Locate the cell with the specified text and output its (X, Y) center coordinate. 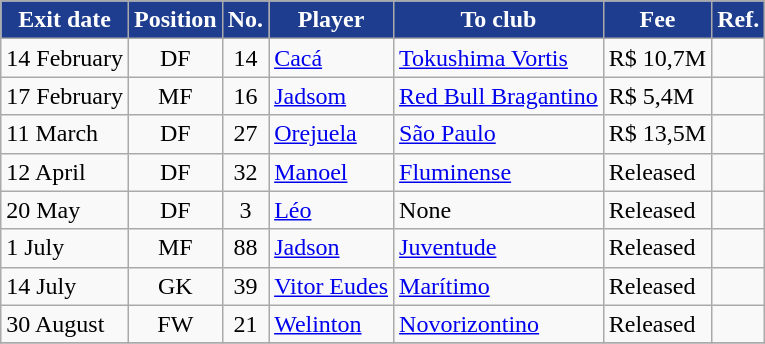
São Paulo (499, 134)
Exit date (65, 20)
14 February (65, 58)
16 (245, 96)
None (499, 210)
Vitor Eudes (332, 286)
Cacá (332, 58)
1 July (65, 248)
Player (332, 20)
88 (245, 248)
14 (245, 58)
R$ 13,5M (657, 134)
Juventude (499, 248)
27 (245, 134)
12 April (65, 172)
To club (499, 20)
32 (245, 172)
FW (175, 324)
No. (245, 20)
21 (245, 324)
17 February (65, 96)
Marítimo (499, 286)
Novorizontino (499, 324)
Red Bull Bragantino (499, 96)
3 (245, 210)
Fee (657, 20)
14 July (65, 286)
Orejuela (332, 134)
Jadsom (332, 96)
R$ 5,4M (657, 96)
Ref. (738, 20)
Welinton (332, 324)
Fluminense (499, 172)
30 August (65, 324)
Léo (332, 210)
20 May (65, 210)
Jadson (332, 248)
11 March (65, 134)
R$ 10,7M (657, 58)
GK (175, 286)
39 (245, 286)
Position (175, 20)
Tokushima Vortis (499, 58)
Manoel (332, 172)
